Determine the (X, Y) coordinate at the center of the cell enclosing the given text.  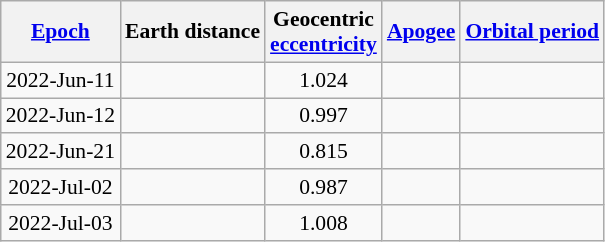
0.997 (324, 116)
2022-Jul-03 (60, 223)
Epoch (60, 32)
1.008 (324, 223)
0.815 (324, 152)
2022-Jul-02 (60, 187)
Earth distance (192, 32)
2022-Jun-21 (60, 152)
Apogee (421, 32)
Geocentriceccentricity (324, 32)
1.024 (324, 80)
0.987 (324, 187)
2022-Jun-11 (60, 80)
2022-Jun-12 (60, 116)
Orbital period (532, 32)
